Extract the [x, y] coordinate from the center of the cell holding the provided text.  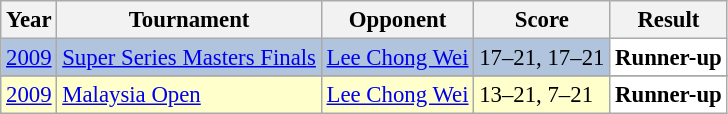
Score [542, 20]
Tournament [189, 20]
Year [29, 20]
Super Series Masters Finals [189, 58]
Result [668, 20]
13–21, 7–21 [542, 95]
17–21, 17–21 [542, 58]
Opponent [398, 20]
Malaysia Open [189, 95]
